For the text-containing cell, return its midpoint in [X, Y] coordinate format. 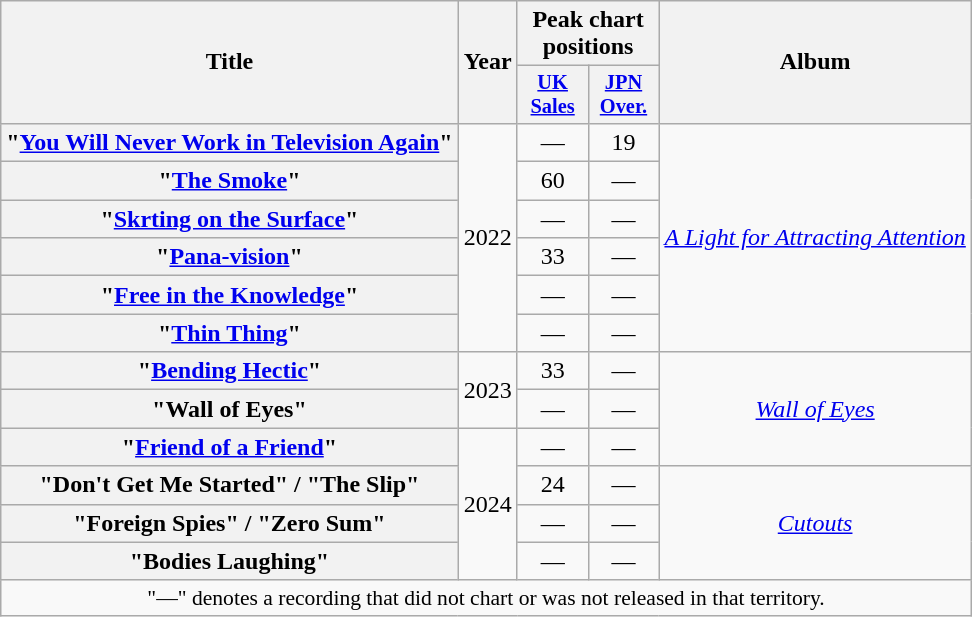
UKSales [552, 95]
A Light for Attracting Attention [815, 237]
24 [552, 485]
"Friend of a Friend" [230, 447]
"Foreign Spies" / "Zero Sum" [230, 523]
Album [815, 62]
JPNOver. [624, 95]
"Bodies Laughing" [230, 561]
"The Smoke" [230, 181]
Peak chart positions [588, 34]
"Free in the Knowledge" [230, 295]
"Thin Thing" [230, 333]
"Pana-vision" [230, 257]
Wall of Eyes [815, 409]
2022 [488, 237]
"Bending Hectic" [230, 371]
Cutouts [815, 523]
2023 [488, 390]
"You Will Never Work in Television Again" [230, 142]
"Wall of Eyes" [230, 409]
Year [488, 62]
19 [624, 142]
2024 [488, 504]
Title [230, 62]
60 [552, 181]
"—" denotes a recording that did not chart or was not released in that territory. [486, 598]
"Skrting on the Surface" [230, 219]
"Don't Get Me Started" / "The Slip" [230, 485]
